Return (X, Y) of the center of cell containing provided text 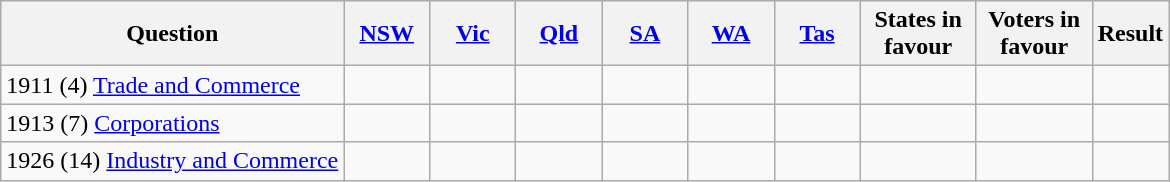
1926 (14) Industry and Commerce (172, 161)
SA (645, 34)
Result (1130, 34)
Voters in favour (1034, 34)
Tas (817, 34)
NSW (387, 34)
1911 (4) Trade and Commerce (172, 85)
1913 (7) Corporations (172, 123)
WA (731, 34)
Vic (473, 34)
Qld (559, 34)
Question (172, 34)
States in favour (918, 34)
